For the text-containing cell, return its midpoint in [x, y] coordinate format. 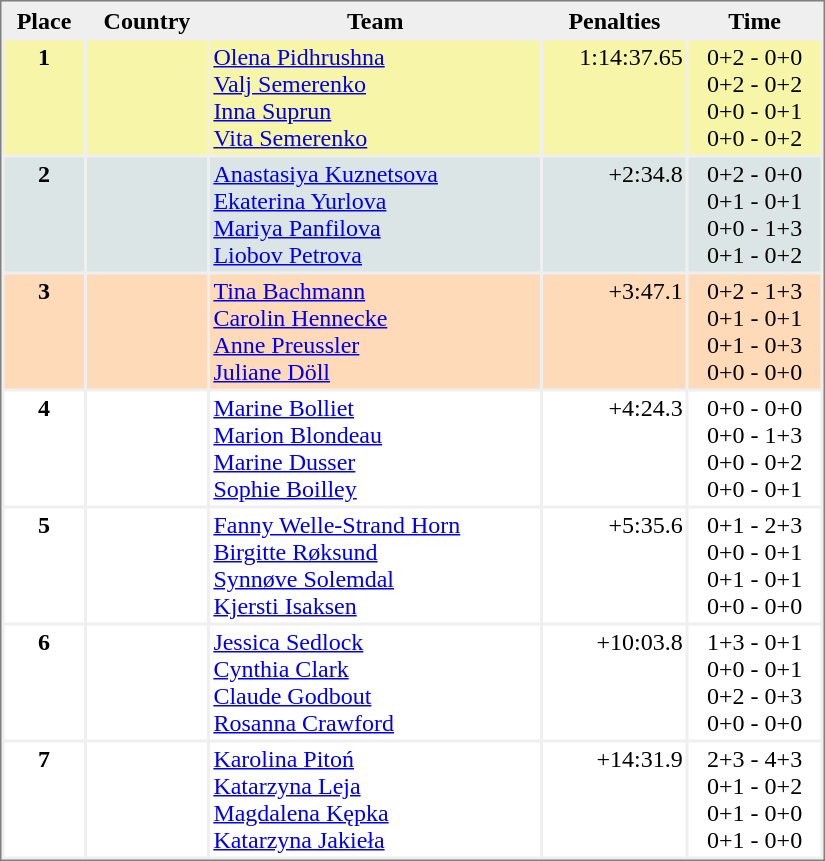
6 [44, 683]
+2:34.8 [614, 215]
Marine BollietMarion Blondeau Marine Dusser Sophie Boilley [375, 449]
7 [44, 799]
0+2 - 0+0 0+2 - 0+2 0+0 - 0+1 0+0 - 0+2 [755, 97]
0+1 - 2+3 0+0 - 0+1 0+1 - 0+1 0+0 - 0+0 [755, 565]
2+3 - 4+3 0+1 - 0+2 0+1 - 0+0 0+1 - 0+0 [755, 799]
0+2 - 0+0 0+1 - 0+1 0+0 - 1+3 0+1 - 0+2 [755, 215]
Olena PidhrushnaValj Semerenko Inna Suprun Vita Semerenko [375, 97]
+10:03.8 [614, 683]
Penalties [614, 20]
Karolina PitońKatarzyna Leja Magdalena Kępka Katarzyna Jakieła [375, 799]
Place [44, 20]
+5:35.6 [614, 565]
Team [375, 20]
Fanny Welle-Strand HornBirgitte Røksund Synnøve Solemdal Kjersti Isaksen [375, 565]
Anastasiya KuznetsovaEkaterina Yurlova Mariya Panfilova Liobov Petrova [375, 215]
1 [44, 97]
Jessica SedlockCynthia Clark Claude Godbout Rosanna Crawford [375, 683]
1+3 - 0+1 0+0 - 0+1 0+2 - 0+3 0+0 - 0+0 [755, 683]
5 [44, 565]
2 [44, 215]
Tina BachmannCarolin Hennecke Anne Preussler Juliane Döll [375, 331]
+3:47.1 [614, 331]
1:14:37.65 [614, 97]
4 [44, 449]
3 [44, 331]
Country [148, 20]
+4:24.3 [614, 449]
+14:31.9 [614, 799]
0+0 - 0+0 0+0 - 1+3 0+0 - 0+2 0+0 - 0+1 [755, 449]
0+2 - 1+3 0+1 - 0+1 0+1 - 0+3 0+0 - 0+0 [755, 331]
Time [755, 20]
